From the cell containing the given text, extract its center point as [X, Y] coordinate. 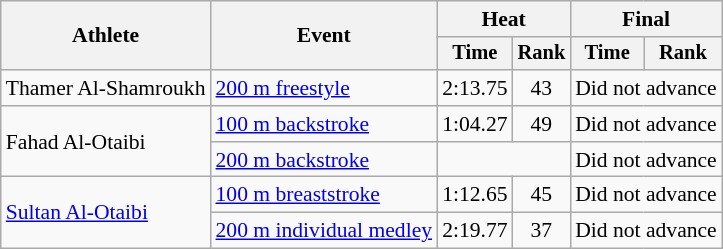
1:12.65 [474, 195]
Heat [504, 19]
Athlete [106, 36]
37 [542, 231]
Sultan Al-Otaibi [106, 212]
100 m backstroke [324, 124]
45 [542, 195]
200 m freestyle [324, 88]
Thamer Al-Shamroukh [106, 88]
100 m breaststroke [324, 195]
2:19.77 [474, 231]
1:04.27 [474, 124]
43 [542, 88]
Fahad Al-Otaibi [106, 142]
Event [324, 36]
200 m individual medley [324, 231]
49 [542, 124]
2:13.75 [474, 88]
Final [646, 19]
200 m backstroke [324, 160]
